Return the [X, Y] coordinate for the center point of the cell that contains the specified text.  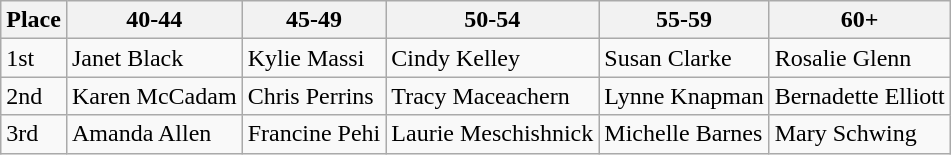
55-59 [684, 20]
Mary Schwing [860, 134]
Francine Pehi [314, 134]
1st [34, 58]
50-54 [492, 20]
Lynne Knapman [684, 96]
Rosalie Glenn [860, 58]
45-49 [314, 20]
Amanda Allen [154, 134]
Karen McCadam [154, 96]
Michelle Barnes [684, 134]
Kylie Massi [314, 58]
2nd [34, 96]
Cindy Kelley [492, 58]
Laurie Meschishnick [492, 134]
Susan Clarke [684, 58]
3rd [34, 134]
Chris Perrins [314, 96]
Janet Black [154, 58]
Tracy Maceachern [492, 96]
40-44 [154, 20]
60+ [860, 20]
Place [34, 20]
Bernadette Elliott [860, 96]
